Identify which cell holds the provided text, then report its [x, y] central coordinate. 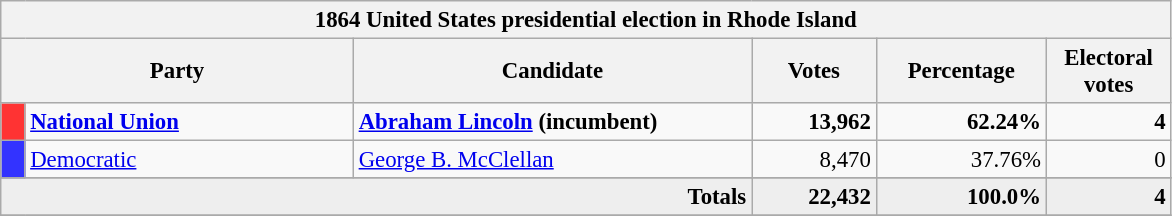
13,962 [814, 122]
Candidate [552, 72]
Totals [376, 197]
Party [178, 72]
Electoral votes [1108, 72]
Democratic [189, 160]
1864 United States presidential election in Rhode Island [586, 20]
100.0% [961, 197]
Percentage [961, 72]
0 [1108, 160]
37.76% [961, 160]
National Union [189, 122]
22,432 [814, 197]
Votes [814, 72]
George B. McClellan [552, 160]
8,470 [814, 160]
Abraham Lincoln (incumbent) [552, 122]
62.24% [961, 122]
